Determine the [X, Y] coordinate at the center of the cell enclosing the given text.  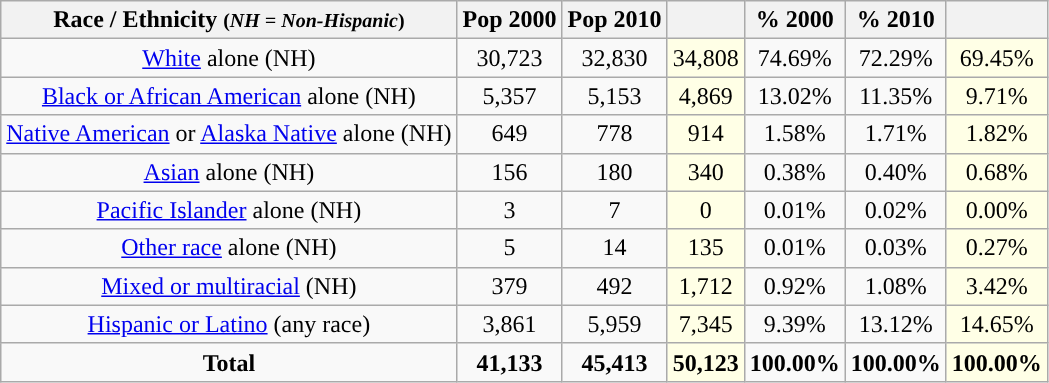
156 [510, 172]
30,723 [510, 58]
778 [614, 134]
7,345 [706, 324]
% 2010 [896, 20]
0.02% [896, 210]
1.71% [896, 134]
13.12% [896, 324]
14 [614, 248]
0.03% [896, 248]
4,869 [706, 96]
50,123 [706, 362]
1,712 [706, 286]
Asian alone (NH) [229, 172]
492 [614, 286]
White alone (NH) [229, 58]
45,413 [614, 362]
Hispanic or Latino (any race) [229, 324]
0.27% [996, 248]
Pop 2010 [614, 20]
180 [614, 172]
0.68% [996, 172]
Black or African American alone (NH) [229, 96]
Native American or Alaska Native alone (NH) [229, 134]
0.00% [996, 210]
3 [510, 210]
9.71% [996, 96]
Other race alone (NH) [229, 248]
Mixed or multiracial (NH) [229, 286]
135 [706, 248]
1.08% [896, 286]
Pacific Islander alone (NH) [229, 210]
Pop 2000 [510, 20]
7 [614, 210]
% 2000 [794, 20]
340 [706, 172]
14.65% [996, 324]
5 [510, 248]
5,357 [510, 96]
Race / Ethnicity (NH = Non-Hispanic) [229, 20]
74.69% [794, 58]
Total [229, 362]
3,861 [510, 324]
914 [706, 134]
0 [706, 210]
41,133 [510, 362]
1.58% [794, 134]
0.92% [794, 286]
379 [510, 286]
34,808 [706, 58]
69.45% [996, 58]
11.35% [896, 96]
0.38% [794, 172]
1.82% [996, 134]
3.42% [996, 286]
5,153 [614, 96]
72.29% [896, 58]
32,830 [614, 58]
649 [510, 134]
0.40% [896, 172]
5,959 [614, 324]
9.39% [794, 324]
13.02% [794, 96]
